Provide the (x, y) coordinate of the cell's center where the given text is located.  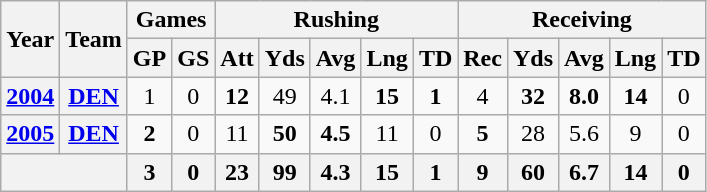
Year (30, 39)
4 (483, 96)
12 (237, 96)
5.6 (584, 134)
49 (284, 96)
4.1 (336, 96)
2004 (30, 96)
50 (284, 134)
6.7 (584, 172)
3 (149, 172)
Receiving (582, 20)
99 (284, 172)
23 (237, 172)
2005 (30, 134)
28 (532, 134)
2 (149, 134)
Att (237, 58)
Rec (483, 58)
Team (94, 39)
4.5 (336, 134)
Games (170, 20)
60 (532, 172)
Rushing (336, 20)
GP (149, 58)
GS (194, 58)
5 (483, 134)
32 (532, 96)
4.3 (336, 172)
8.0 (584, 96)
